Pinpoint the cell where the given text exists, returning its [x, y] midpoint coordinate. 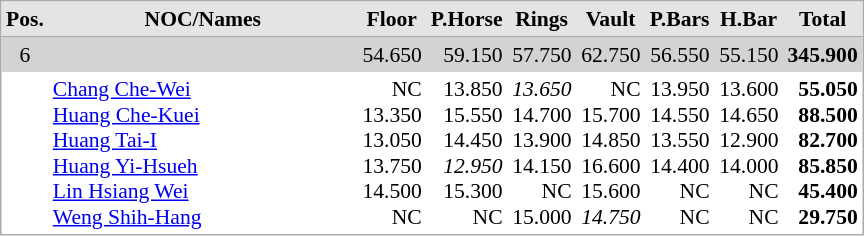
54.650 [392, 55]
57.750 [542, 55]
13.850 15.550 14.450 12.950 15.300 NC [466, 153]
56.550 [680, 55]
NOC/Names [202, 20]
13.650 14.700 13.900 14.150 NC 15.000 [542, 153]
13.950 14.550 13.550 14.400 NC NC [680, 153]
NC 15.700 14.850 16.600 15.600 14.750 [610, 153]
Rings [542, 20]
Pos. [26, 20]
6 [26, 55]
Vault [610, 20]
55.050 88.500 82.700 85.850 45.400 29.750 [822, 153]
13.600 14.650 12.900 14.000 NC NC [748, 153]
NC 13.350 13.050 13.750 14.500 NC [392, 153]
62.750 [610, 55]
55.150 [748, 55]
59.150 [466, 55]
P.Bars [680, 20]
345.900 [822, 55]
H.Bar [748, 20]
Floor [392, 20]
Chang Che-Wei Huang Che-Kuei Huang Tai-I Huang Yi-Hsueh Lin Hsiang Wei Weng Shih-Hang [202, 153]
P.Horse [466, 20]
Total [822, 20]
